Return the [X, Y] coordinate for the center point of the cell that contains the specified text.  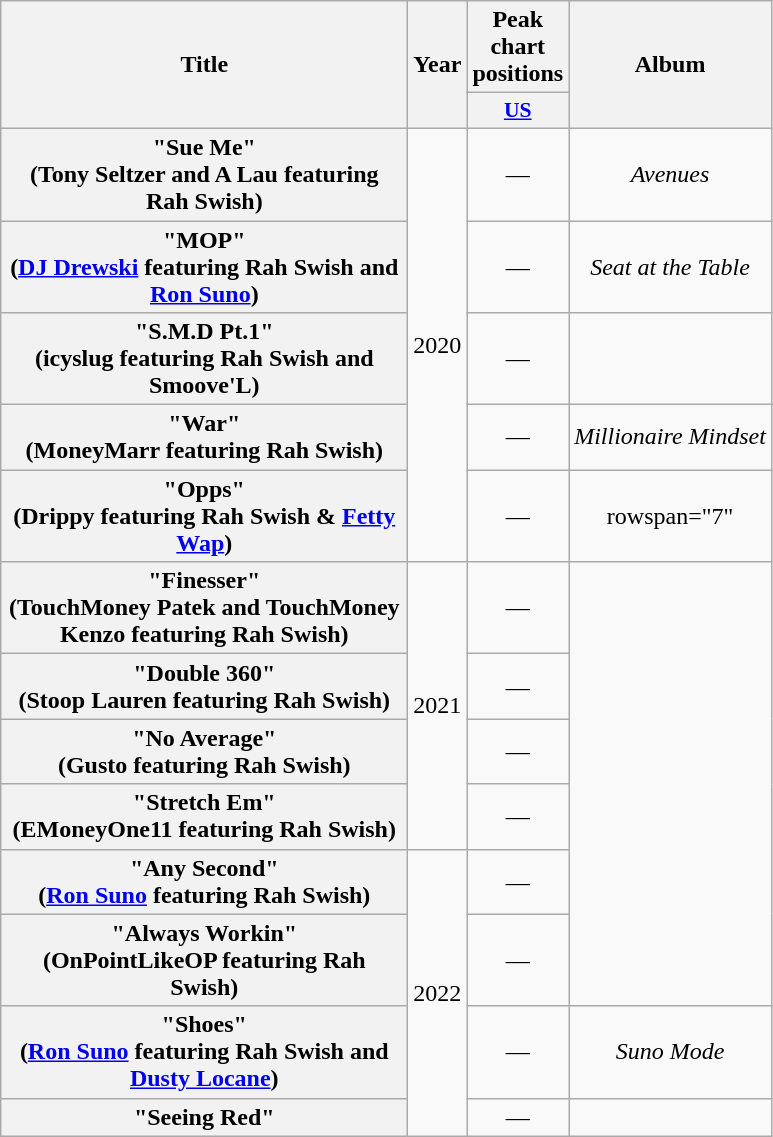
2022 [438, 992]
"Always Workin"(OnPointLikeOP featuring Rah Swish) [204, 960]
Year [438, 65]
Peak chart positions [518, 47]
"Stretch Em"(EMoneyOne11 featuring Rah Swish) [204, 816]
rowspan="7" [670, 516]
"S.M.D Pt.1"(icyslug featuring Rah Swish and Smoove'L) [204, 359]
"Opps"(Drippy featuring Rah Swish & Fetty Wap) [204, 516]
Seat at the Table [670, 266]
Title [204, 65]
"Finesser"(TouchMoney Patek and TouchMoney Kenzo featuring Rah Swish) [204, 608]
"No Average"(Gusto featuring Rah Swish) [204, 752]
"MOP"(DJ Drewski featuring Rah Swish and Ron Suno) [204, 266]
"Double 360"(Stoop Lauren featuring Rah Swish) [204, 686]
Avenues [670, 174]
Album [670, 65]
"Seeing Red" [204, 1117]
"Shoes" (Ron Suno featuring Rah Swish and Dusty Locane) [204, 1052]
"Any Second"(Ron Suno featuring Rah Swish) [204, 882]
2020 [438, 344]
Millionaire Mindset [670, 438]
2021 [438, 706]
"Sue Me"(Tony Seltzer and A Lau featuring Rah Swish) [204, 174]
US [518, 111]
"War"(MoneyMarr featuring Rah Swish) [204, 438]
Suno Mode [670, 1052]
